From the cell containing the given text, extract its center point as (x, y) coordinate. 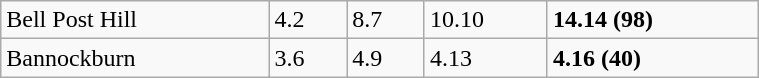
8.7 (386, 20)
4.13 (486, 58)
14.14 (98) (652, 20)
Bannockburn (135, 58)
4.9 (386, 58)
3.6 (308, 58)
4.16 (40) (652, 58)
10.10 (486, 20)
Bell Post Hill (135, 20)
4.2 (308, 20)
